Pinpoint the cell where the given text exists, returning its [X, Y] midpoint coordinate. 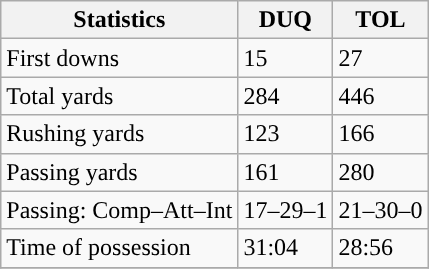
Time of possession [120, 248]
166 [380, 134]
Statistics [120, 20]
161 [286, 172]
15 [286, 58]
Passing yards [120, 172]
27 [380, 58]
123 [286, 134]
21–30–0 [380, 210]
31:04 [286, 248]
284 [286, 96]
446 [380, 96]
First downs [120, 58]
TOL [380, 20]
28:56 [380, 248]
DUQ [286, 20]
Total yards [120, 96]
280 [380, 172]
17–29–1 [286, 210]
Passing: Comp–Att–Int [120, 210]
Rushing yards [120, 134]
